Detect which cell encompasses the target text, then output its [x, y] center coordinate. 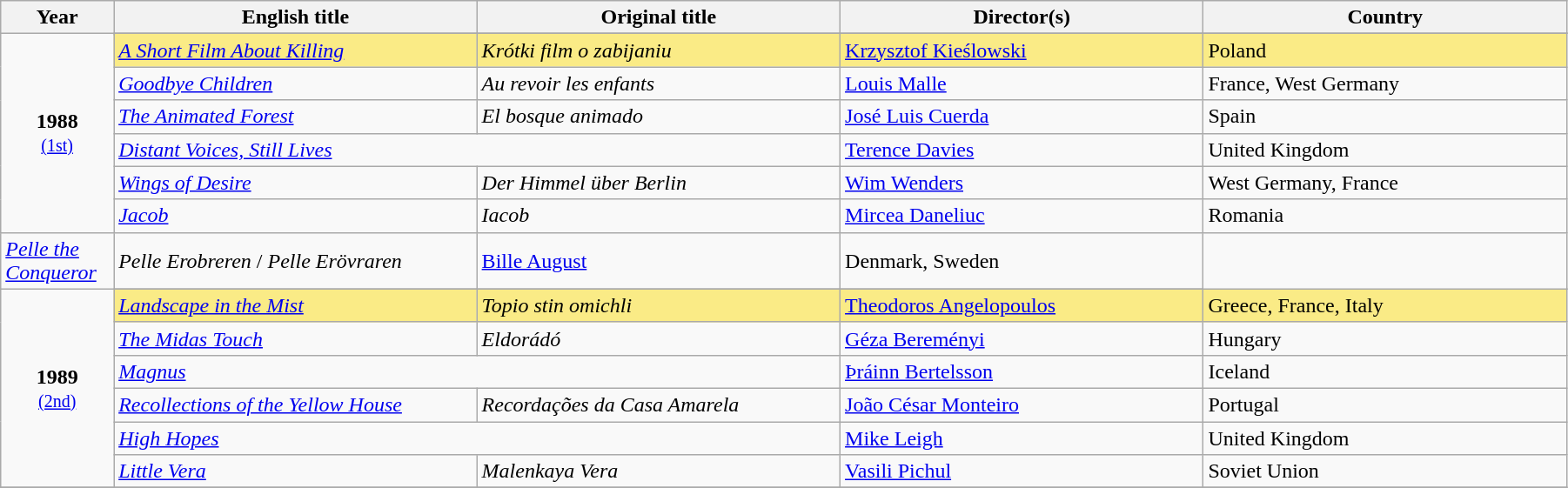
Denmark, Sweden [1022, 261]
Terence Davies [1022, 150]
Géza Bereményi [1022, 338]
Recollections of the Yellow House [296, 404]
A Short Film About Killing [296, 50]
1989(2nd) [57, 388]
Iceland [1385, 371]
José Luis Cuerda [1022, 117]
Little Vera [296, 471]
Landscape in the Mist [296, 305]
France, West Germany [1385, 84]
Jacob [296, 216]
Goodbye Children [296, 84]
Bille August [658, 261]
English title [296, 17]
Mircea Daneliuc [1022, 216]
The Animated Forest [296, 117]
Portugal [1385, 404]
Pelle the Conqueror [57, 261]
Malenkaya Vera [658, 471]
Director(s) [1022, 17]
El bosque animado [658, 117]
Krzysztof Kieślowski [1022, 50]
Spain [1385, 117]
Theodoros Angelopoulos [1022, 305]
Pelle Erobreren / Pelle Erövraren [296, 261]
Year [57, 17]
Louis Malle [1022, 84]
Iacob [658, 216]
Soviet Union [1385, 471]
Topio stin omichli [658, 305]
Krótki film o zabijaniu [658, 50]
West Germany, France [1385, 183]
The Midas Touch [296, 338]
Romania [1385, 216]
Mike Leigh [1022, 438]
High Hopes [477, 438]
Greece, France, Italy [1385, 305]
1988(1st) [57, 133]
Þráinn Bertelsson [1022, 371]
Vasili Pichul [1022, 471]
Wim Wenders [1022, 183]
Recordações da Casa Amarela [658, 404]
João César Monteiro [1022, 404]
Country [1385, 17]
Magnus [477, 371]
Poland [1385, 50]
Original title [658, 17]
Wings of Desire [296, 183]
Der Himmel über Berlin [658, 183]
Eldorádó [658, 338]
Distant Voices, Still Lives [477, 150]
Au revoir les enfants [658, 84]
Hungary [1385, 338]
